Return the (x, y) coordinate for the center point of the cell that contains the specified text.  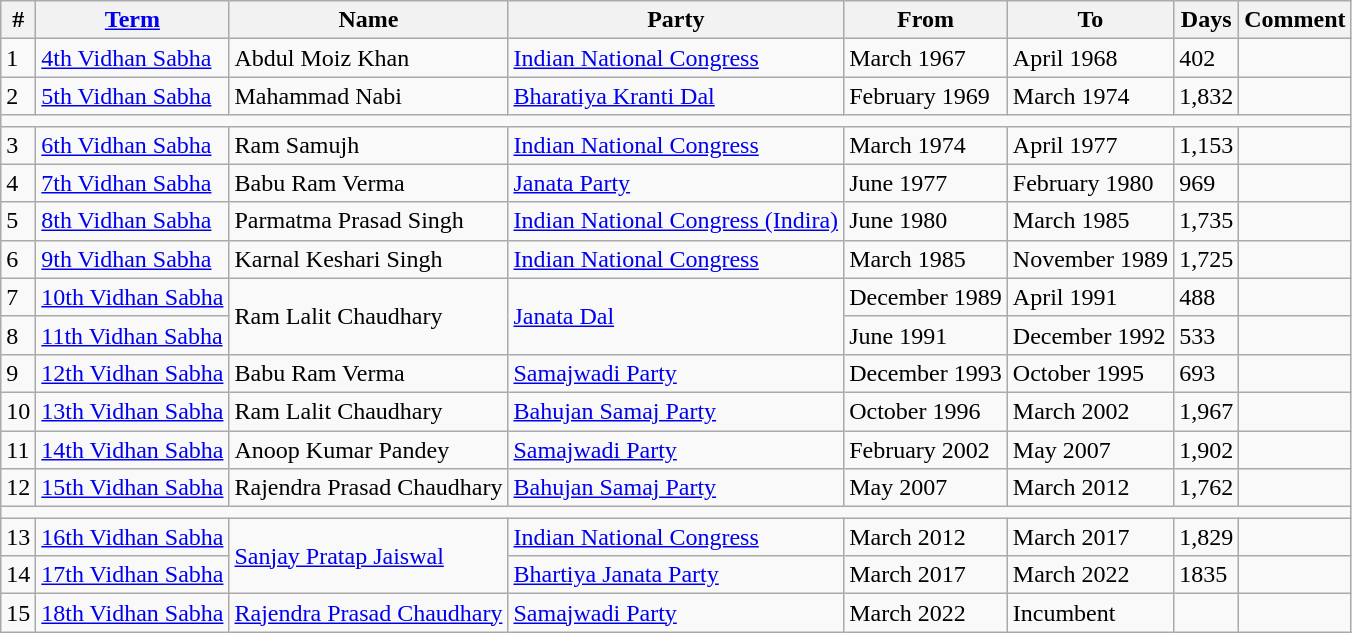
1,967 (1206, 411)
Ram Samujh (368, 145)
13th Vidhan Sabha (132, 411)
Days (1206, 20)
488 (1206, 297)
1,829 (1206, 537)
15 (18, 613)
From (926, 20)
17th Vidhan Sabha (132, 575)
Mahammad Nabi (368, 96)
5th Vidhan Sabha (132, 96)
April 1977 (1090, 145)
March 2002 (1090, 411)
December 1992 (1090, 335)
9 (18, 373)
14th Vidhan Sabha (132, 449)
June 1977 (926, 183)
Abdul Moiz Khan (368, 58)
13 (18, 537)
Comment (1295, 20)
1,902 (1206, 449)
1 (18, 58)
1,735 (1206, 221)
Party (676, 20)
5 (18, 221)
Name (368, 20)
3 (18, 145)
969 (1206, 183)
Indian National Congress (Indira) (676, 221)
11th Vidhan Sabha (132, 335)
April 1968 (1090, 58)
4th Vidhan Sabha (132, 58)
Bhartiya Janata Party (676, 575)
402 (1206, 58)
7 (18, 297)
12th Vidhan Sabha (132, 373)
11 (18, 449)
1835 (1206, 575)
10th Vidhan Sabha (132, 297)
693 (1206, 373)
8 (18, 335)
October 1995 (1090, 373)
2 (18, 96)
June 1980 (926, 221)
June 1991 (926, 335)
March 1967 (926, 58)
Janata Dal (676, 316)
8th Vidhan Sabha (132, 221)
10 (18, 411)
Karnal Keshari Singh (368, 259)
16th Vidhan Sabha (132, 537)
Parmatma Prasad Singh (368, 221)
6th Vidhan Sabha (132, 145)
6 (18, 259)
To (1090, 20)
15th Vidhan Sabha (132, 488)
18th Vidhan Sabha (132, 613)
14 (18, 575)
April 1991 (1090, 297)
4 (18, 183)
Anoop Kumar Pandey (368, 449)
Incumbent (1090, 613)
533 (1206, 335)
February 1980 (1090, 183)
December 1989 (926, 297)
1,832 (1206, 96)
December 1993 (926, 373)
9th Vidhan Sabha (132, 259)
November 1989 (1090, 259)
Bharatiya Kranti Dal (676, 96)
# (18, 20)
7th Vidhan Sabha (132, 183)
February 1969 (926, 96)
February 2002 (926, 449)
1,762 (1206, 488)
1,153 (1206, 145)
Term (132, 20)
1,725 (1206, 259)
Sanjay Pratap Jaiswal (368, 556)
Janata Party (676, 183)
12 (18, 488)
October 1996 (926, 411)
